Pinpoint the cell where the given text exists, returning its [X, Y] midpoint coordinate. 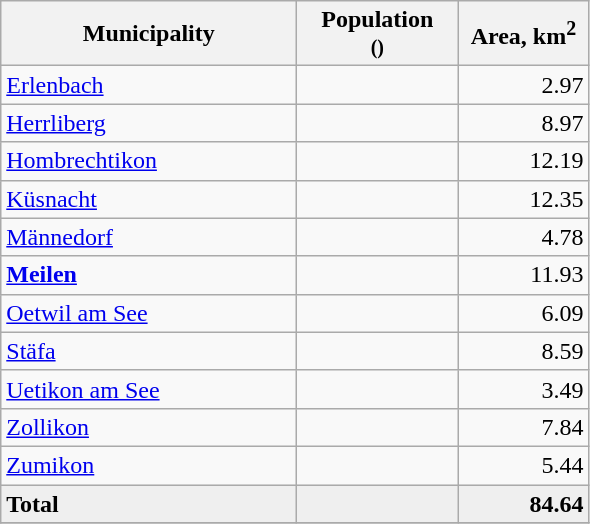
Oetwil am See [149, 313]
Stäfa [149, 351]
Herrliberg [149, 123]
7.84 [524, 427]
Municipality [149, 34]
2.97 [524, 85]
Population() [378, 34]
11.93 [524, 275]
8.59 [524, 351]
Männedorf [149, 237]
84.64 [524, 503]
Zumikon [149, 465]
8.97 [524, 123]
Erlenbach [149, 85]
Area, km2 [524, 34]
12.19 [524, 161]
Total [149, 503]
Meilen [149, 275]
3.49 [524, 389]
Uetikon am See [149, 389]
12.35 [524, 199]
6.09 [524, 313]
5.44 [524, 465]
Zollikon [149, 427]
4.78 [524, 237]
Küsnacht [149, 199]
Hombrechtikon [149, 161]
